Identify which cell holds the provided text, then report its [X, Y] central coordinate. 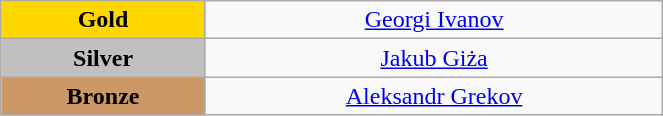
Georgi Ivanov [434, 20]
Aleksandr Grekov [434, 96]
Bronze [104, 96]
Silver [104, 58]
Jakub Giża [434, 58]
Gold [104, 20]
